Provide the [x, y] coordinate of the cell's center where the given text is located.  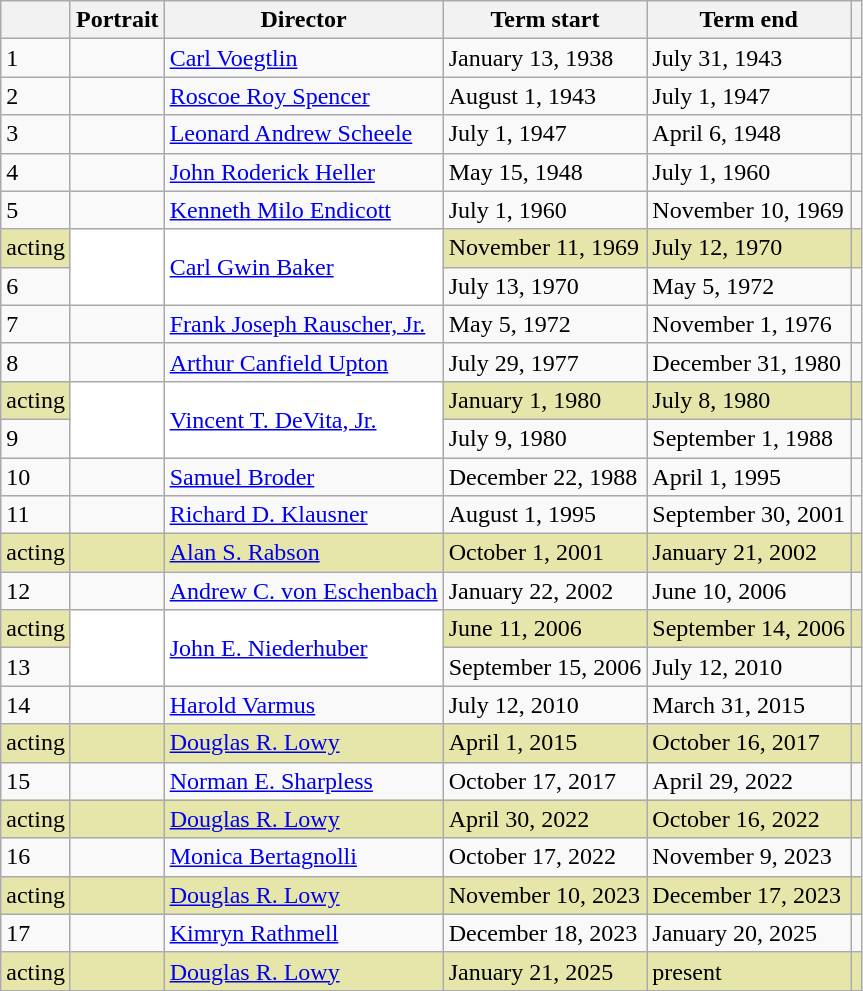
Richard D. Klausner [304, 515]
January 21, 2002 [749, 553]
October 17, 2017 [545, 781]
December 17, 2023 [749, 895]
June 11, 2006 [545, 629]
July 8, 1980 [749, 400]
15 [36, 781]
July 9, 1980 [545, 438]
July 31, 1943 [749, 58]
Term start [545, 20]
November 1, 1976 [749, 324]
Norman E. Sharpless [304, 781]
January 1, 1980 [545, 400]
12 [36, 591]
Frank Joseph Rauscher, Jr. [304, 324]
April 6, 1948 [749, 134]
10 [36, 477]
October 16, 2017 [749, 743]
September 15, 2006 [545, 667]
4 [36, 172]
Arthur Canfield Upton [304, 362]
October 1, 2001 [545, 553]
October 16, 2022 [749, 819]
October 17, 2022 [545, 857]
April 1, 2015 [545, 743]
16 [36, 857]
July 13, 1970 [545, 286]
March 31, 2015 [749, 705]
September 1, 1988 [749, 438]
December 31, 1980 [749, 362]
January 20, 2025 [749, 933]
6 [36, 286]
July 29, 1977 [545, 362]
5 [36, 210]
9 [36, 438]
August 1, 1943 [545, 96]
Carl Gwin Baker [304, 267]
17 [36, 933]
2 [36, 96]
June 10, 2006 [749, 591]
Monica Bertagnolli [304, 857]
November 10, 2023 [545, 895]
Vincent T. DeVita, Jr. [304, 419]
December 18, 2023 [545, 933]
Andrew C. von Eschenbach [304, 591]
December 22, 1988 [545, 477]
John Roderick Heller [304, 172]
8 [36, 362]
14 [36, 705]
13 [36, 667]
Leonard Andrew Scheele [304, 134]
January 21, 2025 [545, 971]
May 15, 1948 [545, 172]
Roscoe Roy Spencer [304, 96]
April 1, 1995 [749, 477]
July 12, 1970 [749, 248]
Kimryn Rathmell [304, 933]
January 22, 2002 [545, 591]
1 [36, 58]
August 1, 1995 [545, 515]
3 [36, 134]
April 29, 2022 [749, 781]
November 9, 2023 [749, 857]
September 14, 2006 [749, 629]
November 10, 1969 [749, 210]
Kenneth Milo Endicott [304, 210]
present [749, 971]
Alan S. Rabson [304, 553]
January 13, 1938 [545, 58]
Carl Voegtlin [304, 58]
Harold Varmus [304, 705]
Director [304, 20]
John E. Niederhuber [304, 648]
7 [36, 324]
November 11, 1969 [545, 248]
11 [36, 515]
Term end [749, 20]
Portrait [117, 20]
September 30, 2001 [749, 515]
April 30, 2022 [545, 819]
Samuel Broder [304, 477]
